Capture the cell that displays the provided text and extract its (x, y) central coordinate. 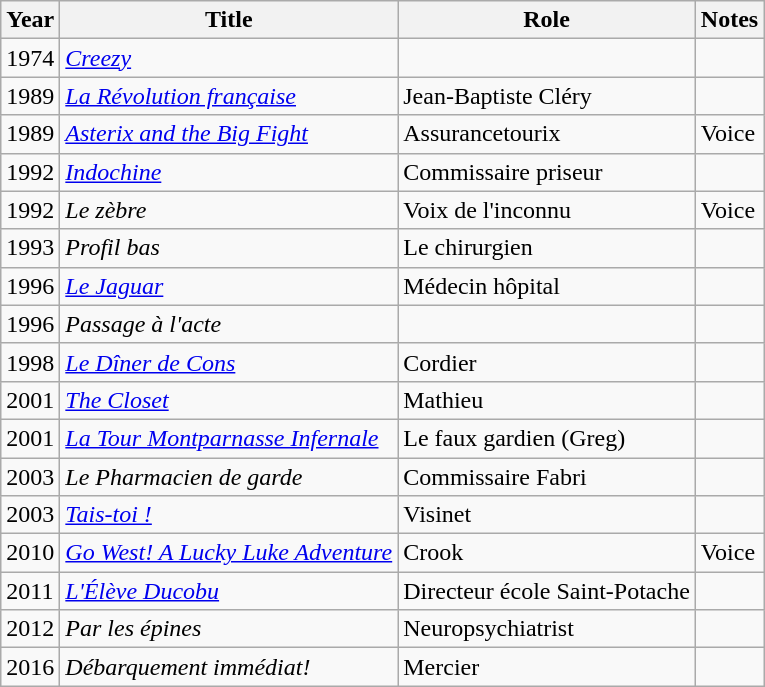
Jean-Baptiste Cléry (547, 96)
Mercier (547, 667)
Le Jaguar (229, 286)
Crook (547, 553)
Assurancetourix (547, 134)
The Closet (229, 400)
2016 (30, 667)
Profil bas (229, 248)
Passage à l'acte (229, 324)
Commissaire priseur (547, 172)
2012 (30, 629)
Par les épines (229, 629)
Tais-toi ! (229, 515)
Notes (729, 20)
Indochine (229, 172)
1998 (30, 362)
Médecin hôpital (547, 286)
Creezy (229, 58)
1993 (30, 248)
La Révolution française (229, 96)
Role (547, 20)
Neuropsychiatrist (547, 629)
Visinet (547, 515)
Title (229, 20)
Le chirurgien (547, 248)
Cordier (547, 362)
Voix de l'inconnu (547, 210)
2011 (30, 591)
Le zèbre (229, 210)
La Tour Montparnasse Infernale (229, 438)
Go West! A Lucky Luke Adventure (229, 553)
Mathieu (547, 400)
Débarquement immédiat! (229, 667)
2010 (30, 553)
Asterix and the Big Fight (229, 134)
1974 (30, 58)
Year (30, 20)
Le faux gardien (Greg) (547, 438)
Directeur école Saint-Potache (547, 591)
Le Dîner de Cons (229, 362)
Le Pharmacien de garde (229, 477)
L'Élève Ducobu (229, 591)
Commissaire Fabri (547, 477)
